Determine the (X, Y) coordinate at the center of the cell enclosing the given text.  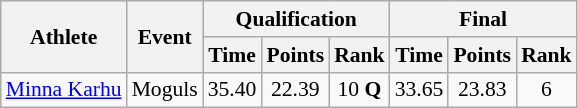
Final (484, 19)
6 (546, 90)
22.39 (295, 90)
Event (165, 36)
23.83 (482, 90)
Qualification (296, 19)
Athlete (64, 36)
Moguls (165, 90)
Minna Karhu (64, 90)
35.40 (232, 90)
10 Q (360, 90)
33.65 (420, 90)
